From the cell containing the given text, extract its center point as [X, Y] coordinate. 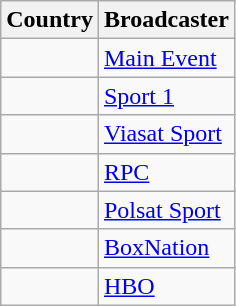
Viasat Sport [166, 134]
BoxNation [166, 248]
RPC [166, 172]
Main Event [166, 58]
HBO [166, 286]
Broadcaster [166, 20]
Country [50, 20]
Sport 1 [166, 96]
Polsat Sport [166, 210]
